Pinpoint the cell where the given text exists, returning its (X, Y) midpoint coordinate. 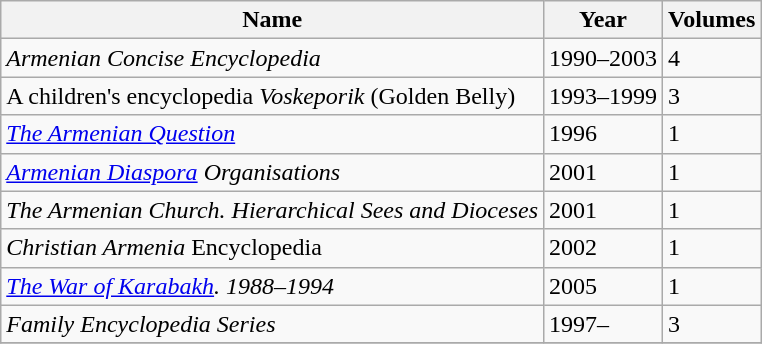
Family Encyclopedia Series (272, 324)
Name (272, 20)
Year (604, 20)
Armenian Diaspora Organisations (272, 172)
The Armenian Church. Hierarchical Sees and Dioceses (272, 210)
1990–2003 (604, 58)
4 (712, 58)
2002 (604, 248)
The Armenian Question (272, 134)
1996 (604, 134)
1993–1999 (604, 96)
Volumes (712, 20)
2005 (604, 286)
A children's encyclopedia Voskeporik (Golden Belly) (272, 96)
The War of Karabakh. 1988–1994 (272, 286)
1997– (604, 324)
Christian Armenia Encyclopedia (272, 248)
Armenian Concise Encyclopedia (272, 58)
